Capture the cell that displays the provided text and extract its [x, y] central coordinate. 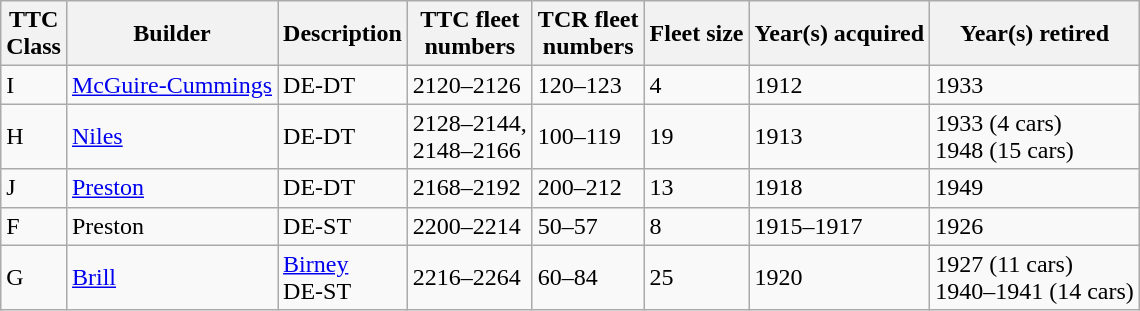
4 [696, 85]
Niles [172, 136]
1915–1917 [840, 226]
2200–2214 [470, 226]
50–57 [588, 226]
1913 [840, 136]
25 [696, 278]
G [34, 278]
1933 [1035, 85]
BirneyDE-ST [343, 278]
1912 [840, 85]
1920 [840, 278]
60–84 [588, 278]
1926 [1035, 226]
8 [696, 226]
H [34, 136]
100–119 [588, 136]
TTCClass [34, 34]
19 [696, 136]
13 [696, 188]
2120–2126 [470, 85]
1933 (4 cars)1948 (15 cars) [1035, 136]
1949 [1035, 188]
1918 [840, 188]
2168–2192 [470, 188]
TTC fleetnumbers [470, 34]
Description [343, 34]
TCR fleetnumbers [588, 34]
200–212 [588, 188]
F [34, 226]
McGuire-Cummings [172, 85]
Builder [172, 34]
I [34, 85]
Year(s) retired [1035, 34]
J [34, 188]
Fleet size [696, 34]
Year(s) acquired [840, 34]
2216–2264 [470, 278]
Brill [172, 278]
120–123 [588, 85]
2128–2144,2148–2166 [470, 136]
DE-ST [343, 226]
1927 (11 cars)1940–1941 (14 cars) [1035, 278]
